From the cell containing the given text, extract its center point as [x, y] coordinate. 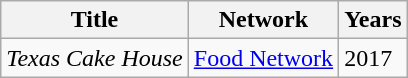
Network [263, 20]
Texas Cake House [95, 58]
Food Network [263, 58]
Title [95, 20]
2017 [373, 58]
Years [373, 20]
